Find where the given text appears and provide that cell's center as (x, y) coordinate. 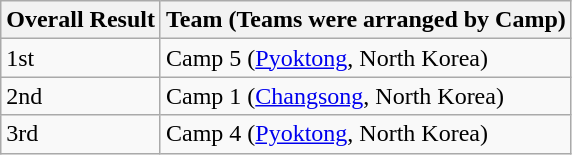
Team (Teams were arranged by Camp) (366, 20)
3rd (81, 134)
1st (81, 58)
2nd (81, 96)
Camp 1 (Changsong, North Korea) (366, 96)
Camp 5 (Pyoktong, North Korea) (366, 58)
Overall Result (81, 20)
Camp 4 (Pyoktong, North Korea) (366, 134)
